Provide the (x, y) coordinate of the cell's center where the given text is located.  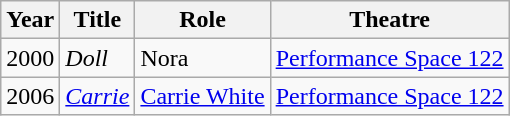
Doll (98, 58)
Theatre (390, 20)
Nora (202, 58)
Carrie (98, 96)
Carrie White (202, 96)
2006 (30, 96)
Year (30, 20)
2000 (30, 58)
Role (202, 20)
Title (98, 20)
